For the text-containing cell, return its midpoint in [x, y] coordinate format. 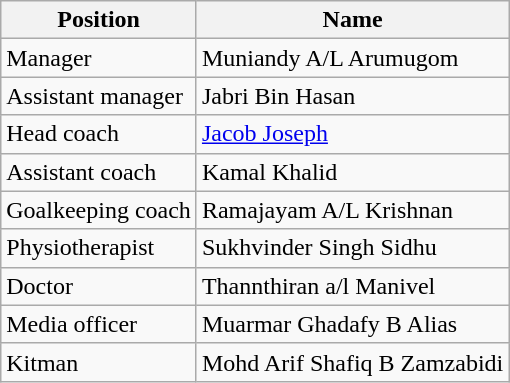
Jabri Bin Hasan [352, 96]
Mohd Arif Shafiq B Zamzabidi [352, 362]
Physiotherapist [99, 248]
Muarmar Ghadafy B Alias [352, 324]
Assistant manager [99, 96]
Sukhvinder Singh Sidhu [352, 248]
Assistant coach [99, 172]
Doctor [99, 286]
Kamal Khalid [352, 172]
Name [352, 20]
Goalkeeping coach [99, 210]
Ramajayam A/L Krishnan [352, 210]
Media officer [99, 324]
Manager [99, 58]
Position [99, 20]
Head coach [99, 134]
Thannthiran a/l Manivel [352, 286]
Jacob Joseph [352, 134]
Muniandy A/L Arumugom [352, 58]
Kitman [99, 362]
